Find where the given text appears and provide that cell's center as [x, y] coordinate. 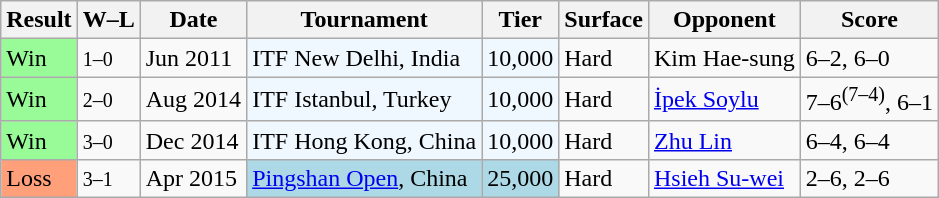
7–6(7–4), 6–1 [869, 100]
Aug 2014 [193, 100]
Opponent [724, 20]
Tier [520, 20]
Date [193, 20]
Surface [604, 20]
Loss [39, 178]
2–0 [108, 100]
2–6, 2–6 [869, 178]
ITF New Delhi, India [364, 58]
3–0 [108, 140]
ITF Hong Kong, China [364, 140]
W–L [108, 20]
Tournament [364, 20]
Apr 2015 [193, 178]
İpek Soylu [724, 100]
Jun 2011 [193, 58]
Kim Hae-sung [724, 58]
6–2, 6–0 [869, 58]
Pingshan Open, China [364, 178]
ITF Istanbul, Turkey [364, 100]
3–1 [108, 178]
25,000 [520, 178]
Hsieh Su-wei [724, 178]
Dec 2014 [193, 140]
Zhu Lin [724, 140]
1–0 [108, 58]
6–4, 6–4 [869, 140]
Result [39, 20]
Score [869, 20]
